Locate the cell with the specified text and output its (X, Y) center coordinate. 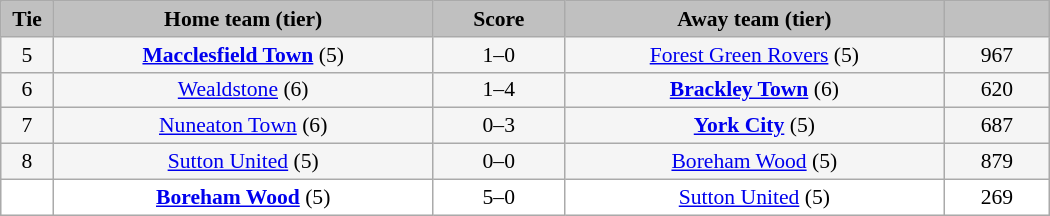
269 (996, 197)
Brackley Town (6) (754, 90)
York City (5) (754, 126)
Wealdstone (6) (243, 90)
Home team (tier) (243, 19)
Score (498, 19)
8 (27, 162)
6 (27, 90)
Forest Green Rovers (5) (754, 55)
Tie (27, 19)
1–4 (498, 90)
Away team (tier) (754, 19)
879 (996, 162)
0–3 (498, 126)
Nuneaton Town (6) (243, 126)
687 (996, 126)
7 (27, 126)
1–0 (498, 55)
620 (996, 90)
967 (996, 55)
Macclesfield Town (5) (243, 55)
5 (27, 55)
0–0 (498, 162)
5–0 (498, 197)
